Identify which cell holds the provided text, then report its [X, Y] central coordinate. 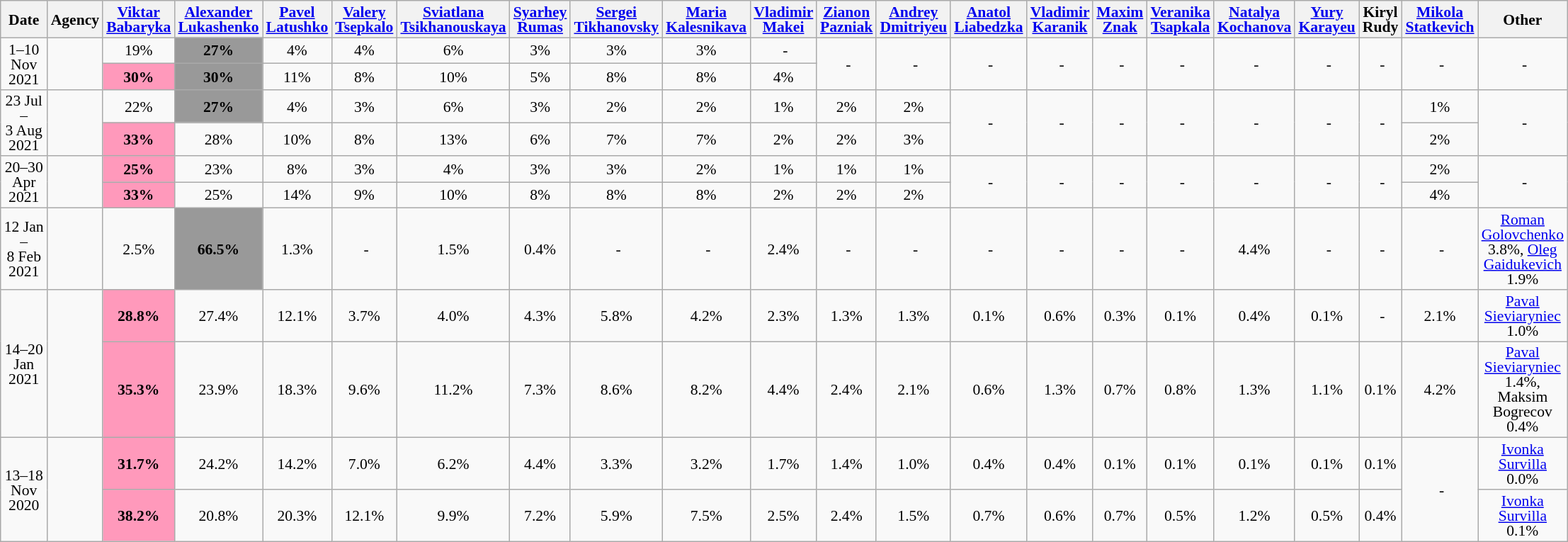
1.7% [783, 463]
Ivonka Survilla 0.1% [1523, 516]
0.3% [1120, 316]
Natalya Kochanova [1254, 19]
1.2% [1254, 516]
Anatol Liabedzka [989, 19]
20.8% [218, 516]
23.9% [218, 390]
Valery Tsepkalo [364, 19]
Maria Kalesnikava [706, 19]
9.6% [364, 390]
18.3% [297, 390]
6.2% [453, 463]
Zianon Pazniak [846, 19]
4.0% [453, 316]
1.1% [1326, 390]
Agency [75, 19]
24.2% [218, 463]
11% [297, 77]
8.2% [706, 390]
7.0% [364, 463]
2.3% [783, 316]
Ivonka Survilla 0.0% [1523, 463]
35.3% [139, 390]
14–20 Jan 2021 [24, 364]
1.4% [846, 463]
14% [297, 196]
9% [364, 196]
Vladimir Karanik [1060, 19]
23% [218, 170]
13–18 Nov 2020 [24, 490]
7.3% [540, 390]
9.9% [453, 516]
20–30 Apr 2021 [24, 183]
Sviatlana Tsikhanouskaya [453, 19]
19% [139, 51]
27.4% [218, 316]
28.8% [139, 316]
Sergei Tikhanovsky [616, 19]
Kiryl Rudy [1381, 19]
Paval Sieviaryniec 1.4%, Maksim Bogrecov 0.4% [1523, 390]
5.9% [616, 516]
11.2% [453, 390]
4.3% [540, 316]
Viktar Babaryka [139, 19]
22% [139, 106]
66.5% [218, 249]
7.2% [540, 516]
Andrey Dmitriyeu [914, 19]
28% [218, 139]
Other [1523, 19]
Maxim Znak [1120, 19]
13% [453, 139]
5% [540, 77]
Pavel Latushko [297, 19]
23 Jul – 3 Aug 2021 [24, 123]
1.0% [914, 463]
20.3% [297, 516]
Mikola Statkevich [1439, 19]
Vladimir Makei [783, 19]
7.5% [706, 516]
Paval Sieviaryniec 1.0% [1523, 316]
Roman Golovchenko 3.8%, Oleg Gaidukevich 1.9% [1523, 249]
14.2% [297, 463]
Yury Karayeu [1326, 19]
8.6% [616, 390]
Alexander Lukashenko [218, 19]
5.8% [616, 316]
Syarhey Rumas [540, 19]
0.8% [1180, 390]
38.2% [139, 516]
3.7% [364, 316]
12 Jan – 8 Feb 2021 [24, 249]
3.2% [706, 463]
1–10 Nov 2021 [24, 64]
3.3% [616, 463]
31.7% [139, 463]
Date [24, 19]
Veranika Tsapkala [1180, 19]
